Extract the [x, y] coordinate from the center of the cell holding the provided text.  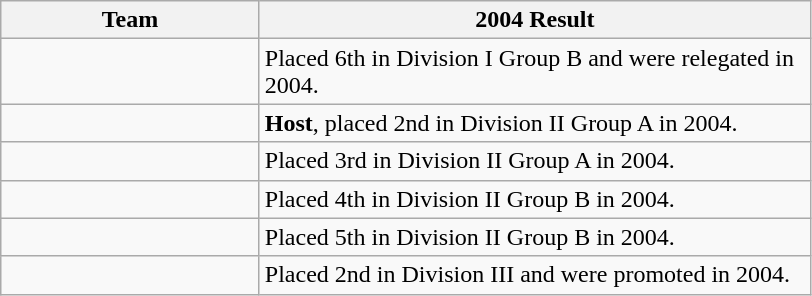
Placed 4th in Division II Group B in 2004. [534, 199]
Host, placed 2nd in Division II Group A in 2004. [534, 123]
Placed 2nd in Division III and were promoted in 2004. [534, 275]
Team [130, 20]
2004 Result [534, 20]
Placed 3rd in Division II Group A in 2004. [534, 161]
Placed 6th in Division I Group B and were relegated in 2004. [534, 72]
Placed 5th in Division II Group B in 2004. [534, 237]
